Output the [X, Y] coordinate of the center of the cell containing the given text.  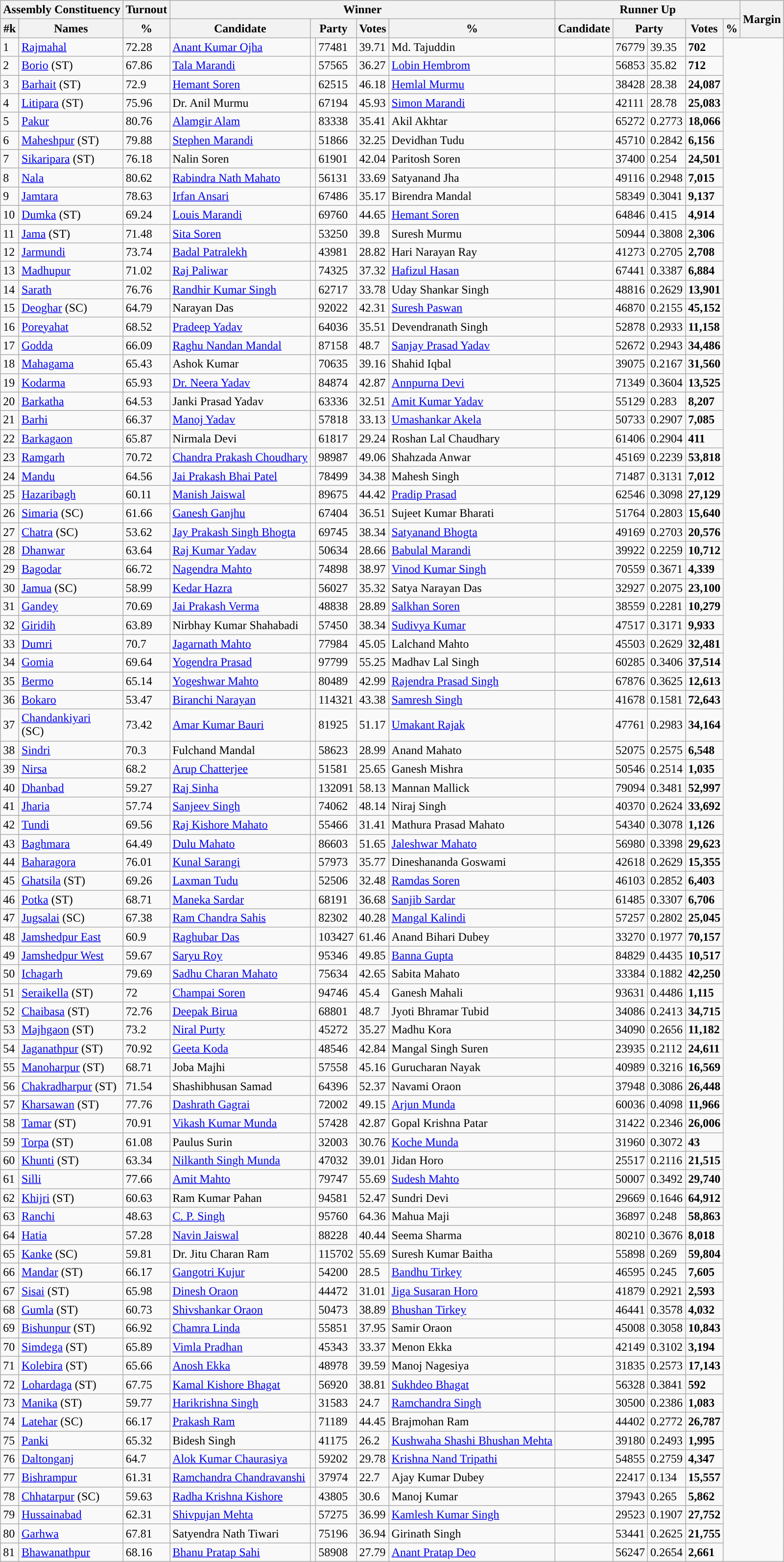
66.09 [146, 345]
69745 [336, 532]
26,006 [704, 1123]
Dr. Anil Murmu [240, 103]
10,843 [704, 1328]
65.98 [146, 1291]
73 [10, 1403]
34,164 [704, 725]
Suresh Paswan [472, 308]
Banna Gupta [472, 955]
26 [10, 513]
53.47 [146, 700]
4,347 [704, 1459]
59.81 [146, 1254]
45.05 [373, 644]
39.59 [373, 1366]
50634 [336, 551]
Majhgaon (ST) [71, 1030]
53250 [336, 234]
Gomia [71, 662]
Devidhan Tudu [472, 140]
Jharia [71, 806]
86603 [336, 843]
Ram Kumar Pahan [240, 1198]
Runner Up [648, 10]
29669 [630, 1198]
Paritosh Soren [472, 159]
46441 [630, 1310]
33384 [630, 974]
52075 [630, 750]
0.2907 [667, 420]
Uday Shankar Singh [472, 290]
0.2514 [667, 769]
44402 [630, 1421]
0.3841 [667, 1384]
69.24 [146, 215]
11,966 [704, 1104]
64 [10, 1235]
Samresh Singh [472, 700]
67876 [630, 681]
55129 [630, 401]
28.5 [373, 1272]
64.49 [146, 843]
Ram Chandra Sahis [240, 918]
54200 [336, 1272]
Kolebira (ST) [71, 1366]
75.96 [146, 103]
9,933 [704, 625]
44 [10, 862]
39.71 [373, 47]
71349 [630, 383]
47032 [336, 1161]
32.25 [373, 140]
Manoj Nagesiya [472, 1366]
Akil Akhtar [472, 122]
82302 [336, 918]
Saryu Roy [240, 955]
114321 [336, 700]
81925 [336, 725]
63 [10, 1217]
Barkatha [71, 401]
10 [10, 215]
31.41 [373, 825]
0.3578 [667, 1310]
35.51 [373, 327]
Alok Kumar Chaurasiya [240, 1459]
6,156 [704, 140]
Narayan Das [240, 308]
49 [10, 955]
Ajay Kumar Dubey [472, 1478]
Satya Narayan Das [472, 588]
61.31 [146, 1478]
56 [10, 1086]
31.01 [373, 1291]
45.4 [373, 993]
Dinesh Oraon [240, 1291]
76 [10, 1459]
Radha Krishna Kishore [240, 1496]
0.134 [667, 1478]
Vinod Kumar Singh [472, 569]
Hazaribagh [71, 494]
0.4486 [667, 993]
Dulu Mahato [240, 843]
23935 [630, 1049]
132091 [336, 787]
7 [10, 159]
28.89 [373, 607]
64.56 [146, 476]
10,279 [704, 607]
21,755 [704, 1534]
Dumri [71, 644]
67.81 [146, 1534]
50546 [630, 769]
50473 [336, 1310]
Ramdas Soren [472, 881]
Barhi [71, 420]
Raj Kumar Yadav [240, 551]
35.82 [667, 66]
0.2259 [667, 551]
Mangal Singh Suren [472, 1049]
63.89 [146, 625]
42149 [630, 1347]
31960 [630, 1142]
Alamgir Alam [240, 122]
52.37 [373, 1086]
Satyanand Jha [472, 177]
13,525 [704, 383]
33.69 [373, 177]
49116 [630, 177]
Dumka (ST) [71, 215]
Bhushan Tirkey [472, 1310]
15,557 [704, 1478]
18 [10, 364]
37.95 [373, 1328]
92022 [336, 308]
61 [10, 1179]
Mahua Maji [472, 1217]
Jarmundi [71, 252]
56247 [630, 1552]
16,569 [704, 1067]
50944 [630, 234]
0.2656 [667, 1030]
70.92 [146, 1049]
94581 [336, 1198]
Geeta Koda [240, 1049]
71487 [630, 476]
57558 [336, 1067]
Yogeshwar Mahto [240, 681]
13,901 [704, 290]
0.3072 [667, 1142]
7,012 [704, 476]
25,083 [704, 103]
95346 [336, 955]
Ghatsila (ST) [71, 881]
29 [10, 569]
0.3086 [667, 1086]
27,752 [704, 1515]
Ranchi [71, 1217]
84874 [336, 383]
67 [10, 1291]
29,623 [704, 843]
Shashibhusan Samad [240, 1086]
Anand Mahato [472, 750]
Babulal Marandi [472, 551]
69.26 [146, 881]
26.2 [373, 1440]
59202 [336, 1459]
70,157 [704, 937]
53.62 [146, 532]
36.51 [373, 513]
Joba Majhi [240, 1067]
Kanke (SC) [71, 1254]
Panki [71, 1440]
11,158 [704, 327]
73.42 [146, 725]
40.28 [373, 918]
77.66 [146, 1179]
62.31 [146, 1515]
62546 [630, 494]
Sanjeev Singh [240, 806]
1 [10, 47]
58623 [336, 750]
67194 [336, 103]
74898 [336, 569]
Ramgarh [71, 457]
51581 [336, 769]
Stephen Marandi [240, 140]
22417 [630, 1478]
29,740 [704, 1179]
46595 [630, 1272]
Ganesh Mahali [472, 993]
8,207 [704, 401]
0.2413 [667, 1011]
58 [10, 1123]
Litipara (ST) [71, 103]
31 [10, 607]
0.4098 [667, 1104]
69.64 [146, 662]
0.3481 [667, 787]
41678 [630, 700]
70 [10, 1347]
64.7 [146, 1459]
Silli [71, 1179]
Rajendra Prasad Singh [472, 681]
Sikaripara (ST) [71, 159]
Turnout [146, 10]
30.76 [373, 1142]
52506 [336, 881]
0.2386 [667, 1403]
43981 [336, 252]
Gurucharan Nayak [472, 1067]
55851 [336, 1328]
Devendranath Singh [472, 327]
34,715 [704, 1011]
Sukhdeo Bhagat [472, 1384]
24 [10, 476]
11,182 [704, 1030]
51.17 [373, 725]
57973 [336, 862]
Winner [362, 10]
Gumla (ST) [71, 1310]
34,486 [704, 345]
69760 [336, 215]
Lalchand Mahto [472, 644]
46103 [630, 881]
6,706 [704, 900]
12,613 [704, 681]
77 [10, 1478]
Kushwaha Shashi Bhushan Mehta [472, 1440]
72,643 [704, 700]
33.37 [373, 1347]
11 [10, 234]
27 [10, 532]
34086 [630, 1011]
56328 [630, 1384]
50733 [630, 420]
0.3307 [667, 900]
Arjun Munda [472, 1104]
14 [10, 290]
Dr. Neera Yadav [240, 383]
33.78 [373, 290]
72.76 [146, 1011]
52 [10, 1011]
8,018 [704, 1235]
59.63 [146, 1496]
Ichagarh [71, 974]
44472 [336, 1291]
42.31 [373, 308]
Umashankar Akela [472, 420]
0.269 [667, 1254]
15,640 [704, 513]
1,035 [704, 769]
45,152 [704, 308]
Sudesh Mahto [472, 1179]
Sindri [71, 750]
Shahzada Anwar [472, 457]
Potka (ST) [71, 900]
Anant Kumar Ojha [240, 47]
68 [10, 1310]
62717 [336, 290]
2,593 [704, 1291]
28.82 [373, 252]
0.2842 [667, 140]
47 [10, 918]
64.79 [146, 308]
29523 [630, 1515]
18,066 [704, 122]
39075 [630, 364]
Jay Prakash Singh Bhogta [240, 532]
Torpa (ST) [71, 1142]
7,605 [704, 1272]
Tala Marandi [240, 66]
0.245 [667, 1272]
54 [10, 1049]
Chamra Linda [240, 1328]
48.14 [373, 806]
7,085 [704, 420]
31583 [336, 1403]
78 [10, 1496]
0.2654 [667, 1552]
58.99 [146, 588]
0.3625 [667, 681]
Nagendra Mahto [240, 569]
73.74 [146, 252]
21,515 [704, 1161]
Md. Tajuddin [472, 47]
41 [10, 806]
64846 [630, 215]
Barkagaon [71, 439]
Bishunpur (ST) [71, 1328]
Anosh Ekka [240, 1366]
32927 [630, 588]
51764 [630, 513]
58349 [630, 196]
Salkhan Soren [472, 607]
68801 [336, 1011]
45272 [336, 1030]
66.72 [146, 569]
81 [10, 1552]
Borio (ST) [71, 66]
37943 [630, 1496]
Satyanand Bhogta [472, 532]
22 [10, 439]
Navami Oraon [472, 1086]
37.32 [373, 271]
0.1581 [667, 700]
Mandu [71, 476]
Dr. Jitu Charan Ram [240, 1254]
Chatra (SC) [71, 532]
0.1882 [667, 974]
Pakur [71, 122]
65.14 [146, 681]
Prakash Ram [240, 1421]
59.27 [146, 787]
0.2772 [667, 1421]
70.3 [146, 750]
Raj Paliwar [240, 271]
Gopal Krishna Patar [472, 1123]
60036 [630, 1104]
Baghmara [71, 843]
Margin [762, 19]
80.76 [146, 122]
15 [10, 308]
Ramchandra Chandravanshi [240, 1478]
60.9 [146, 937]
2,661 [704, 1552]
67.86 [146, 66]
3,194 [704, 1347]
17,143 [704, 1366]
#k [10, 28]
78.63 [146, 196]
0.265 [667, 1496]
64396 [336, 1086]
Sisai (ST) [71, 1291]
Sundri Devi [472, 1198]
70.91 [146, 1123]
0.3676 [667, 1235]
71.54 [146, 1086]
79.88 [146, 140]
0.3058 [667, 1328]
0.2624 [667, 806]
0.2625 [667, 1534]
Ganesh Mishra [472, 769]
Kamal Kishore Bhagat [240, 1384]
Nilkanth Singh Munda [240, 1161]
35.27 [373, 1030]
Sadhu Charan Mahato [240, 974]
51 [10, 993]
61485 [630, 900]
34090 [630, 1030]
Girinath Singh [472, 1534]
70559 [630, 569]
31835 [630, 1366]
57428 [336, 1123]
72.28 [146, 47]
36.99 [373, 1515]
42.04 [373, 159]
19 [10, 383]
Bandhu Tirkey [472, 1272]
52878 [630, 327]
Jama (ST) [71, 234]
38.81 [373, 1384]
1,126 [704, 825]
Dhanbad [71, 787]
Gangotri Kujur [240, 1272]
Tamar (ST) [71, 1123]
0.2493 [667, 1440]
37948 [630, 1086]
Sanjay Prasad Yadav [472, 345]
57818 [336, 420]
94746 [336, 993]
Mathura Prasad Mahato [472, 825]
71189 [336, 1421]
57565 [336, 66]
57275 [336, 1515]
0.3398 [667, 843]
Jaleshwar Mahato [472, 843]
67486 [336, 196]
34 [10, 662]
49169 [630, 532]
Deepak Birua [240, 1011]
103427 [336, 937]
Jamua (SC) [71, 588]
75196 [336, 1534]
65.93 [146, 383]
0.3131 [667, 476]
Pradip Prasad [472, 494]
62515 [336, 84]
48546 [336, 1049]
33 [10, 644]
52,997 [704, 787]
61.66 [146, 513]
Kharsawan (ST) [71, 1104]
36.68 [373, 900]
60285 [630, 662]
Raj Sinha [240, 787]
Lobin Hembrom [472, 66]
Samir Oraon [472, 1328]
Nirbhay Kumar Shahabadi [240, 625]
Jamtara [71, 196]
0.254 [667, 159]
Chhatarpur (SC) [71, 1496]
43805 [336, 1496]
36.94 [373, 1534]
79.69 [146, 974]
0.2575 [667, 750]
0.2281 [667, 607]
Kamlesh Kumar Singh [472, 1515]
Seema Sharma [472, 1235]
65.43 [146, 364]
Raghubar Das [240, 937]
Gandey [71, 607]
Biranchi Narayan [240, 700]
Ramchandra Singh [472, 1403]
24,611 [704, 1049]
50007 [630, 1179]
28.66 [373, 551]
45.16 [373, 1067]
26,787 [704, 1421]
42.65 [373, 974]
35.17 [373, 196]
Pradeep Yadav [240, 327]
77984 [336, 644]
Seraikella (ST) [71, 993]
6,403 [704, 881]
Laxman Tudu [240, 881]
93631 [630, 993]
0.2948 [667, 177]
Jai Prakash Bhai Patel [240, 476]
54855 [630, 1459]
55.25 [373, 662]
Nirsa [71, 769]
Garhwa [71, 1534]
72.9 [146, 84]
Hafizul Hasan [472, 271]
20,576 [704, 532]
Manika (ST) [71, 1403]
58.13 [373, 787]
28.78 [667, 103]
Birendra Mandal [472, 196]
40 [10, 787]
67.38 [146, 918]
35.41 [373, 122]
77481 [336, 47]
Vikash Kumar Munda [240, 1123]
63.64 [146, 551]
83338 [336, 122]
68.16 [146, 1552]
72002 [336, 1104]
45710 [630, 140]
Sanjib Sardar [472, 900]
52672 [630, 345]
0.2155 [667, 308]
0.3216 [667, 1067]
42.84 [373, 1049]
97799 [336, 662]
65272 [630, 122]
Manoharpur (ST) [71, 1067]
87158 [336, 345]
Amit Mahto [240, 1179]
25.65 [373, 769]
0.1977 [667, 937]
73.2 [146, 1030]
89675 [336, 494]
0.2116 [667, 1161]
42.99 [373, 681]
115702 [336, 1254]
42 [10, 825]
27,129 [704, 494]
Kedar Hazra [240, 588]
63.34 [146, 1161]
57.74 [146, 806]
8 [10, 177]
Amar Kumar Bauri [240, 725]
47517 [630, 625]
Menon Ekka [472, 1347]
Khijri (ST) [71, 1198]
7,015 [704, 177]
4,339 [704, 569]
29.24 [373, 439]
Bhawanathpur [71, 1552]
51.65 [373, 843]
24.7 [373, 1403]
55898 [630, 1254]
Barhait (ST) [71, 84]
66.37 [146, 420]
Chakradharpur (ST) [71, 1086]
70.72 [146, 457]
77.76 [146, 1104]
46870 [630, 308]
Irfan Ansari [240, 196]
Louis Marandi [240, 215]
0.3102 [667, 1347]
76.01 [146, 862]
Annpurna Devi [472, 383]
35.77 [373, 862]
98987 [336, 457]
0.3406 [667, 662]
Dhanwar [71, 551]
2,306 [704, 234]
C. P. Singh [240, 1217]
70635 [336, 364]
64.36 [373, 1217]
69 [10, 1328]
60.73 [146, 1310]
70.7 [146, 644]
28.99 [373, 750]
59.77 [146, 1403]
32,481 [704, 644]
35.32 [373, 588]
Anant Pratap Deo [472, 1552]
Niraj Singh [472, 806]
53 [10, 1030]
0.2921 [667, 1291]
78499 [336, 476]
Godda [71, 345]
63336 [336, 401]
33.13 [373, 420]
39.01 [373, 1161]
Hatia [71, 1235]
36 [10, 700]
48 [10, 937]
44.65 [373, 215]
0.2943 [667, 345]
1,115 [704, 993]
30.6 [373, 1496]
0.2904 [667, 439]
Kodarma [71, 383]
Umakant Rajak [472, 725]
80210 [630, 1235]
74 [10, 1421]
0.3492 [667, 1179]
69.56 [146, 825]
0.415 [667, 215]
26,448 [704, 1086]
44.42 [373, 494]
Jidan Horo [472, 1161]
67404 [336, 513]
0.2803 [667, 513]
0.3387 [667, 271]
5,862 [704, 1496]
Sabita Mahato [472, 974]
70.69 [146, 607]
42111 [630, 103]
Maheshpur (ST) [71, 140]
43.38 [373, 700]
71 [10, 1366]
79747 [336, 1179]
1,995 [704, 1440]
Jamshedpur West [71, 955]
Krishna Nand Tripathi [472, 1459]
2,708 [704, 252]
38428 [630, 84]
Nala [71, 177]
0.1646 [667, 1198]
6,884 [704, 271]
45169 [630, 457]
Sita Soren [240, 234]
Jai Prakash Verma [240, 607]
Mandar (ST) [71, 1272]
Bermo [71, 681]
702 [704, 47]
Deoghar (SC) [71, 308]
Navin Jaiswal [240, 1235]
Manoj Yadav [240, 420]
9 [10, 196]
Giridih [71, 625]
Names [71, 28]
53,818 [704, 457]
Madhu Kora [472, 1030]
Hari Narayan Ray [472, 252]
Brajmohan Ram [472, 1421]
0.2773 [667, 122]
5 [10, 122]
45 [10, 881]
39.16 [373, 364]
Jagarnath Mahto [240, 644]
0.2075 [667, 588]
Koche Munda [472, 1142]
37974 [336, 1478]
712 [704, 66]
48978 [336, 1366]
0.3041 [667, 196]
Anand Bihari Dubey [472, 937]
Shivpujan Mehta [240, 1515]
592 [704, 1384]
Bagodar [71, 569]
Simon Marandi [472, 103]
Lohardaga (ST) [71, 1384]
57257 [630, 918]
13 [10, 271]
Simdega (ST) [71, 1347]
41273 [630, 252]
Niral Purty [240, 1030]
Jiga Susaran Horo [472, 1291]
32.48 [373, 881]
Paulus Surin [240, 1142]
76.76 [146, 290]
27.79 [373, 1552]
0.3808 [667, 234]
Chandra Prakash Choudhary [240, 457]
61.08 [146, 1142]
Poreyahat [71, 327]
57450 [336, 625]
Arup Chatterjee [240, 769]
58,863 [704, 1217]
20 [10, 401]
0.1907 [667, 1515]
25 [10, 494]
48816 [630, 290]
33,692 [704, 806]
Khunti (ST) [71, 1161]
21 [10, 420]
0.2852 [667, 881]
33270 [630, 937]
56920 [336, 1384]
Sudivya Kumar [472, 625]
0.2933 [667, 327]
0.2239 [667, 457]
0.3171 [667, 625]
74062 [336, 806]
39 [10, 769]
39922 [630, 551]
64,912 [704, 1198]
40989 [630, 1067]
Manish Jaiswal [240, 494]
Raghu Nandan Mandal [240, 345]
60.63 [146, 1198]
38.97 [373, 569]
Rabindra Nath Mahato [240, 177]
Champai Soren [240, 993]
28.38 [667, 84]
Tundi [71, 825]
0.2802 [667, 918]
56980 [630, 843]
0.248 [667, 1217]
65.89 [146, 1347]
Janki Prasad Yadav [240, 401]
79094 [630, 787]
52.47 [373, 1198]
Nirmala Devi [240, 439]
0.2167 [667, 364]
Shivshankar Oraon [240, 1310]
67.75 [146, 1384]
42618 [630, 862]
Amit Kumar Yadav [472, 401]
84829 [630, 955]
66 [10, 1272]
64.53 [146, 401]
Hemlal Murmu [472, 84]
Jaganathpur (ST) [71, 1049]
74325 [336, 271]
Roshan Lal Chaudhary [472, 439]
40370 [630, 806]
6 [10, 140]
3 [10, 84]
Bidesh Singh [240, 1440]
Raj Kishore Mahato [240, 825]
76.18 [146, 159]
71.48 [146, 234]
Hussainabad [71, 1515]
65 [10, 1254]
45343 [336, 1347]
59.67 [146, 955]
61.46 [373, 937]
80 [10, 1534]
Bishrampur [71, 1478]
75 [10, 1440]
Bhanu Pratap Sahi [240, 1552]
25517 [630, 1161]
0.3078 [667, 825]
30500 [630, 1403]
10,517 [704, 955]
31,560 [704, 364]
0.3098 [667, 494]
36.27 [373, 66]
Madhupur [71, 271]
4 [10, 103]
1,083 [704, 1403]
Satyendra Nath Tiwari [240, 1534]
15,355 [704, 862]
Kunal Sarangi [240, 862]
Rajmahal [71, 47]
0.2112 [667, 1049]
59,804 [704, 1254]
68.2 [146, 769]
Randhir Kumar Singh [240, 290]
45008 [630, 1328]
Maneka Sardar [240, 900]
38.89 [373, 1310]
57.28 [146, 1235]
Shahid Iqbal [472, 364]
23 [10, 457]
2 [10, 66]
37,514 [704, 662]
42,250 [704, 974]
12 [10, 252]
54340 [630, 825]
22.7 [373, 1478]
60.11 [146, 494]
40.44 [373, 1235]
49.06 [373, 457]
37 [10, 725]
80489 [336, 681]
46 [10, 900]
Suresh Murmu [472, 234]
68.52 [146, 327]
Jugsalai (SC) [71, 918]
39.8 [373, 234]
0.2983 [667, 725]
68191 [336, 900]
32 [10, 625]
10,712 [704, 551]
411 [704, 439]
Vimla Pradhan [240, 1347]
9,137 [704, 196]
Mahesh Singh [472, 476]
0.2759 [667, 1459]
50 [10, 974]
64036 [336, 327]
Suresh Kumar Baitha [472, 1254]
66.92 [146, 1328]
38559 [630, 607]
Nalin Soren [240, 159]
41879 [630, 1291]
88228 [336, 1235]
Jamshedpur East [71, 937]
56853 [630, 66]
Baharagora [71, 862]
80.62 [146, 177]
Manoj Kumar [472, 1496]
45503 [630, 644]
23,100 [704, 588]
30 [10, 588]
0.3671 [667, 569]
67441 [630, 271]
59 [10, 1142]
Chandankiyari(SC) [71, 725]
56131 [336, 177]
Mannan Mallick [472, 787]
Chaibasa (ST) [71, 1011]
75634 [336, 974]
4,032 [704, 1310]
95760 [336, 1217]
49.85 [373, 955]
53441 [630, 1534]
55466 [336, 825]
65.32 [146, 1440]
4,914 [704, 215]
Dineshananda Goswami [472, 862]
0.283 [667, 401]
34.38 [373, 476]
45.93 [373, 103]
0.2705 [667, 252]
37400 [630, 159]
48.63 [146, 1217]
51866 [336, 140]
Ashok Kumar [240, 364]
Harikrishna Singh [240, 1403]
61406 [630, 439]
49.15 [373, 1104]
76779 [630, 47]
60 [10, 1161]
41175 [336, 1440]
Yogendra Prasad [240, 662]
Latehar (SC) [71, 1421]
58908 [336, 1552]
48838 [336, 607]
Dashrath Gagrai [240, 1104]
Assembly Constituency [62, 10]
Madhav Lal Singh [472, 662]
62 [10, 1198]
29.78 [373, 1459]
25,045 [704, 918]
39.35 [667, 47]
Daltonganj [71, 1459]
71.02 [146, 271]
Bokaro [71, 700]
Mangal Kalindi [472, 918]
Jyoti Bhramar Tubid [472, 1011]
0.3604 [667, 383]
57 [10, 1104]
24,087 [704, 84]
0.2346 [667, 1123]
6,548 [704, 750]
Simaria (SC) [71, 513]
24,501 [704, 159]
79 [10, 1515]
31422 [630, 1123]
32003 [336, 1142]
Sarath [71, 290]
65.66 [146, 1366]
55 [10, 1067]
56027 [336, 588]
Fulchand Mandal [240, 750]
0.2703 [667, 532]
38 [10, 750]
0.2573 [667, 1366]
Mahagama [71, 364]
61901 [336, 159]
36897 [630, 1217]
65.87 [146, 439]
28 [10, 551]
35 [10, 681]
46.18 [373, 84]
Badal Patralekh [240, 252]
Ganesh Ganjhu [240, 513]
61817 [336, 439]
Sujeet Kumar Bharati [472, 513]
47761 [630, 725]
32.51 [373, 401]
16 [10, 327]
17 [10, 345]
44.45 [373, 1421]
39180 [630, 1440]
0.4435 [667, 955]
